Output the (X, Y) coordinate of the center of the cell containing the given text.  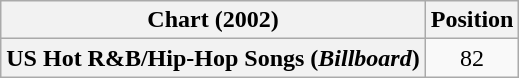
Chart (2002) (213, 20)
Position (472, 20)
US Hot R&B/Hip-Hop Songs (Billboard) (213, 58)
82 (472, 58)
